Search for the cell housing the specified text and yield its (x, y) center coordinate. 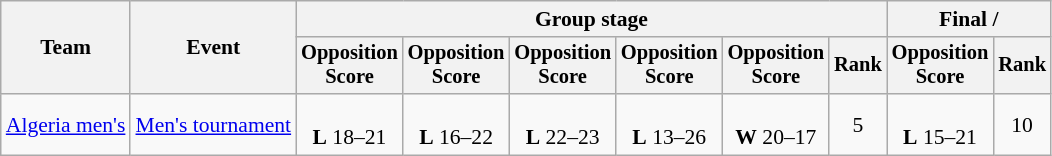
Team (66, 48)
5 (858, 124)
L 16–22 (456, 124)
L 15–21 (940, 124)
10 (1022, 124)
W 20–17 (776, 124)
L 22–23 (562, 124)
L 18–21 (350, 124)
Final / (969, 19)
Men's tournament (213, 124)
Event (213, 48)
L 13–26 (670, 124)
Group stage (592, 19)
Algeria men's (66, 124)
